Return (X, Y) of the center of cell containing provided text 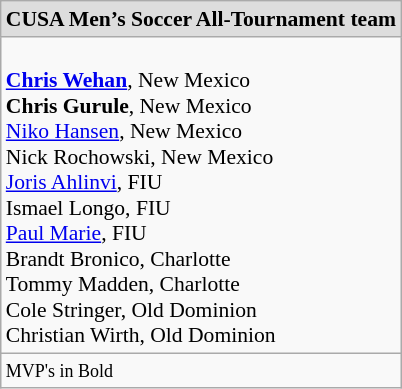
CUSA Men’s Soccer All-Tournament team (201, 19)
MVP's in Bold (201, 371)
